Identify which cell holds the provided text, then report its [x, y] central coordinate. 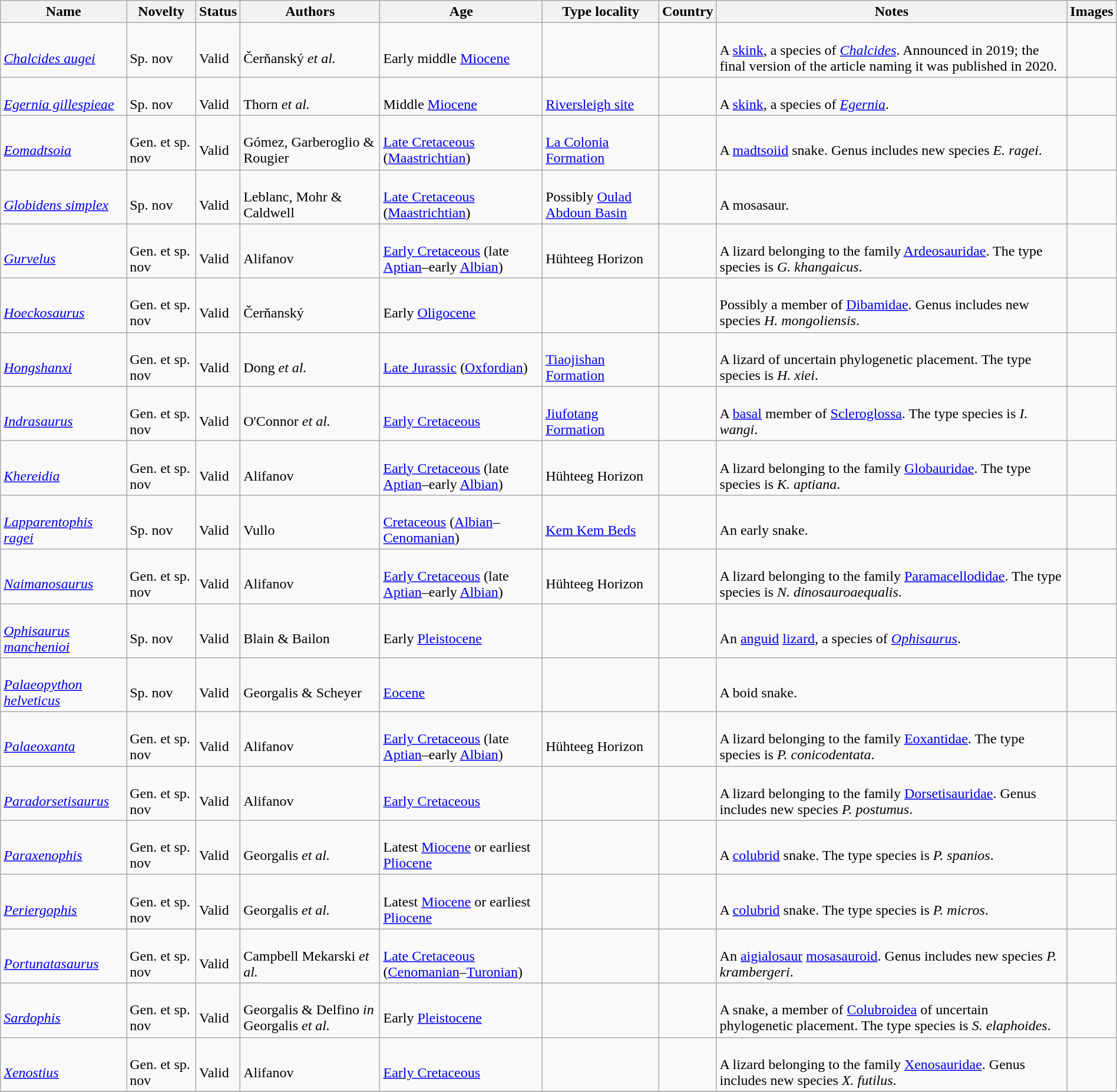
Possibly a member of Dibamidae. Genus includes new species H. mongoliensis. [892, 305]
An early snake. [892, 522]
Hoeckosaurus [64, 305]
Leblanc, Mohr & Caldwell [310, 197]
Ophisaurus manchenioi [64, 630]
Gómez, Garberoglio & Rougier [310, 143]
An aigialosaur mosasauroid. Genus includes new species P. krambergeri. [892, 956]
A basal member of Scleroglossa. The type species is I. wangi. [892, 413]
A madtsoiid snake. Genus includes new species E. ragei. [892, 143]
Cretaceous (Albian–Cenomanian) [461, 522]
Lapparentophis ragei [64, 522]
A colubrid snake. The type species is P. spanios. [892, 848]
Naimanosaurus [64, 576]
Authors [310, 12]
Status [218, 12]
Middle Miocene [461, 97]
Georgalis & Scheyer [310, 685]
O'Connor et al. [310, 413]
Eocene [461, 685]
Chalcides augei [64, 50]
A lizard belonging to the family Xenosauridae. Genus includes new species X. futilus. [892, 1064]
Blain & Bailon [310, 630]
Country [688, 12]
Portunatasaurus [64, 956]
Čerňanský et al. [310, 50]
A lizard belonging to the family Globauridae. The type species is K. aptiana. [892, 468]
Paraxenophis [64, 848]
Possibly Oulad Abdoun Basin [601, 197]
Palaeoxanta [64, 739]
Globidens simplex [64, 197]
Type locality [601, 12]
Xenostius [64, 1064]
Early middle Miocene [461, 50]
A mosasaur. [892, 197]
Dong et al. [310, 359]
Notes [892, 12]
Periergophis [64, 902]
Sardophis [64, 1010]
Tiaojishan Formation [601, 359]
Late Cretaceous (Cenomanian–Turonian) [461, 956]
Paradorsetisaurus [64, 793]
Palaeopython helveticus [64, 685]
A lizard belonging to the family Eoxantidae. The type species is P. conicodentata. [892, 739]
A boid snake. [892, 685]
Egernia gillespieae [64, 97]
Indrasaurus [64, 413]
An anguid lizard, a species of Ophisaurus. [892, 630]
Novelty [161, 12]
Gurvelus [64, 251]
Jiufotang Formation [601, 413]
Vullo [310, 522]
La Colonia Formation [601, 143]
Name [64, 12]
A snake, a member of Colubroidea of uncertain phylogenetic placement. The type species is S. elaphoides. [892, 1010]
Kem Kem Beds [601, 522]
Age [461, 12]
Čerňanský [310, 305]
Images [1092, 12]
Khereidia [64, 468]
Early Oligocene [461, 305]
A lizard belonging to the family Dorsetisauridae. Genus includes new species P. postumus. [892, 793]
A lizard belonging to the family Paramacellodidae. The type species is N. dinosauroaequalis. [892, 576]
Eomadtsoia [64, 143]
Hongshanxi [64, 359]
Campbell Mekarski et al. [310, 956]
Thorn et al. [310, 97]
A skink, a species of Chalcides. Announced in 2019; the final version of the article naming it was published in 2020. [892, 50]
A lizard of uncertain phylogenetic placement. The type species is H. xiei. [892, 359]
A lizard belonging to the family Ardeosauridae. The type species is G. khangaicus. [892, 251]
Late Jurassic (Oxfordian) [461, 359]
A colubrid snake. The type species is P. micros. [892, 902]
A skink, a species of Egernia. [892, 97]
Riversleigh site [601, 97]
Georgalis & Delfino in Georgalis et al. [310, 1010]
